Locate the cell with the specified text and output its [X, Y] center coordinate. 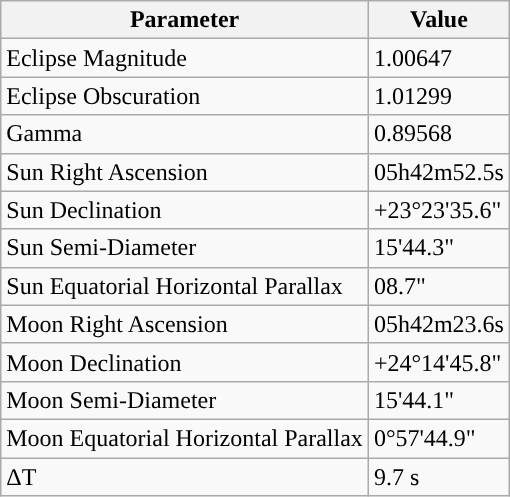
Gamma [185, 134]
Sun Equatorial Horizontal Parallax [185, 286]
08.7" [438, 286]
1.01299 [438, 96]
Sun Right Ascension [185, 172]
Value [438, 20]
Moon Equatorial Horizontal Parallax [185, 438]
05h42m23.6s [438, 324]
05h42m52.5s [438, 172]
Moon Right Ascension [185, 324]
Eclipse Magnitude [185, 58]
9.7 s [438, 477]
15'44.1" [438, 400]
ΔT [185, 477]
+23°23'35.6" [438, 210]
Eclipse Obscuration [185, 96]
15'44.3" [438, 248]
0°57'44.9" [438, 438]
Moon Semi-Diameter [185, 400]
0.89568 [438, 134]
Parameter [185, 20]
Sun Semi-Diameter [185, 248]
1.00647 [438, 58]
+24°14'45.8" [438, 362]
Sun Declination [185, 210]
Moon Declination [185, 362]
